Capture the cell that displays the provided text and extract its [x, y] central coordinate. 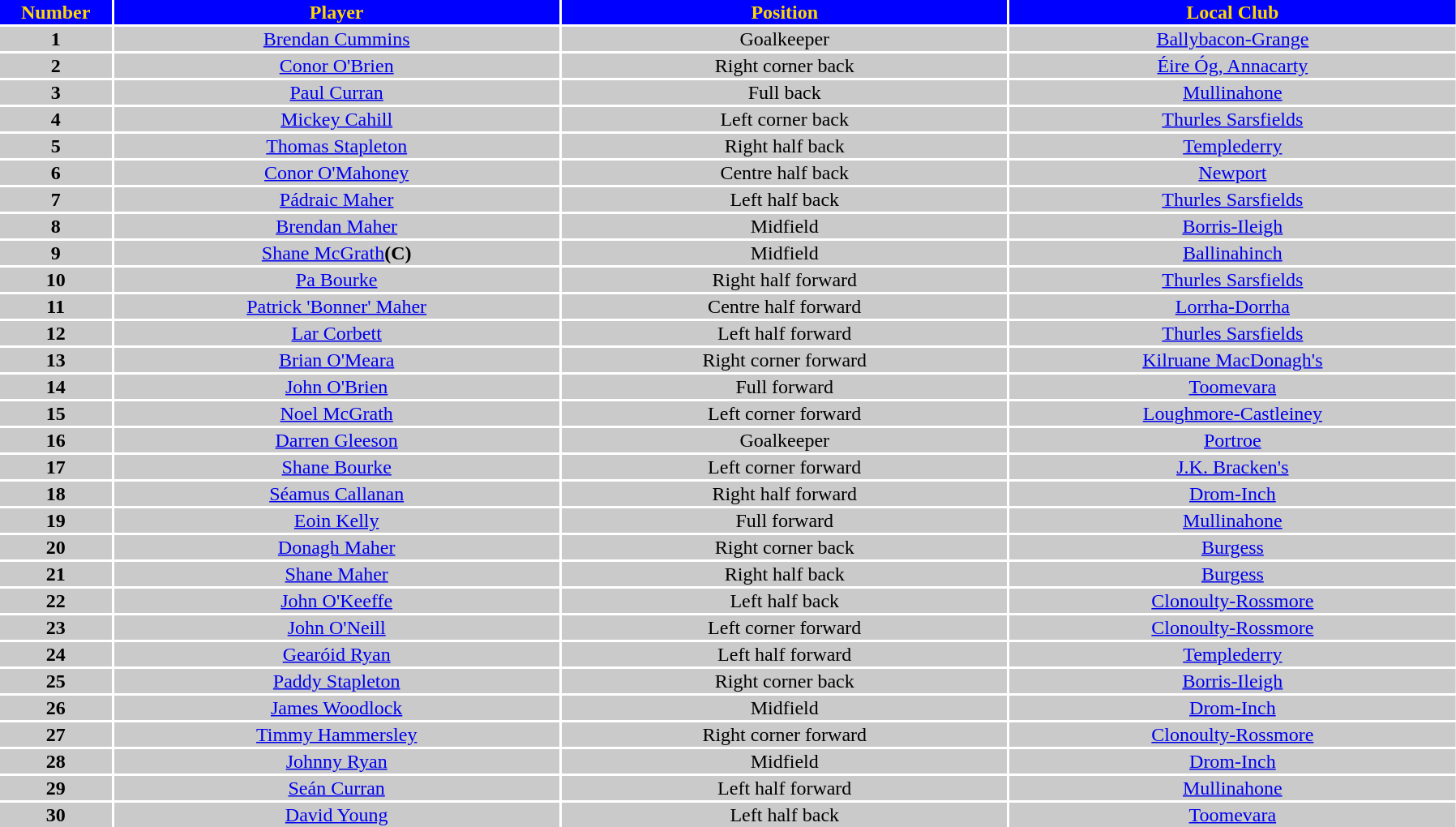
27 [55, 735]
18 [55, 494]
21 [55, 574]
Local Club [1233, 12]
John O'Neill [336, 628]
6 [55, 173]
9 [55, 253]
Darren Gleeson [336, 440]
1 [55, 39]
20 [55, 547]
Shane McGrath(C) [336, 253]
Noel McGrath [336, 413]
John O'Keeffe [336, 601]
Centre half back [785, 173]
Johnny Ryan [336, 761]
Donagh Maher [336, 547]
Lar Corbett [336, 333]
Shane Maher [336, 574]
Loughmore-Castleiney [1233, 413]
Shane Bourke [336, 467]
Conor O'Brien [336, 66]
David Young [336, 815]
28 [55, 761]
11 [55, 306]
Seán Curran [336, 788]
James Woodlock [336, 708]
Ballinahinch [1233, 253]
13 [55, 360]
29 [55, 788]
Portroe [1233, 440]
Paul Curran [336, 92]
19 [55, 521]
15 [55, 413]
12 [55, 333]
24 [55, 654]
Brian O'Meara [336, 360]
23 [55, 628]
30 [55, 815]
Mickey Cahill [336, 119]
Thomas Stapleton [336, 146]
Pádraic Maher [336, 199]
Conor O'Mahoney [336, 173]
J.K. Bracken's [1233, 467]
Ballybacon-Grange [1233, 39]
16 [55, 440]
17 [55, 467]
5 [55, 146]
3 [55, 92]
Position [785, 12]
Lorrha-Dorrha [1233, 306]
Eoin Kelly [336, 521]
25 [55, 681]
2 [55, 66]
Timmy Hammersley [336, 735]
Kilruane MacDonagh's [1233, 360]
26 [55, 708]
Éire Óg, Annacarty [1233, 66]
Patrick 'Bonner' Maher [336, 306]
Newport [1233, 173]
22 [55, 601]
14 [55, 387]
Brendan Maher [336, 226]
Number [55, 12]
Left corner back [785, 119]
Player [336, 12]
Paddy Stapleton [336, 681]
4 [55, 119]
8 [55, 226]
John O'Brien [336, 387]
Pa Bourke [336, 280]
Brendan Cummins [336, 39]
Centre half forward [785, 306]
Full back [785, 92]
Séamus Callanan [336, 494]
7 [55, 199]
10 [55, 280]
Gearóid Ryan [336, 654]
